Return [X, Y] of the center of cell containing provided text 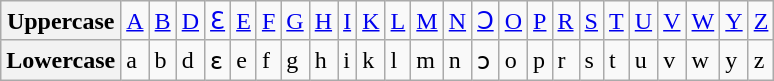
G [295, 21]
d [190, 60]
Ɔ [486, 21]
a [135, 60]
w [703, 60]
R [566, 21]
i [348, 60]
T [616, 21]
F [268, 21]
E [244, 21]
p [540, 60]
ɔ [486, 60]
S [591, 21]
n [457, 60]
f [268, 60]
M [427, 21]
H [323, 21]
Uppercase [61, 21]
V [672, 21]
u [643, 60]
y [734, 60]
m [427, 60]
Y [734, 21]
P [540, 21]
O [513, 21]
ɛ [218, 60]
A [135, 21]
U [643, 21]
r [566, 60]
K [371, 21]
b [162, 60]
Ɛ [218, 21]
g [295, 60]
B [162, 21]
Lowercase [61, 60]
e [244, 60]
z [761, 60]
k [371, 60]
t [616, 60]
s [591, 60]
Z [761, 21]
I [348, 21]
l [398, 60]
h [323, 60]
W [703, 21]
N [457, 21]
o [513, 60]
v [672, 60]
L [398, 21]
D [190, 21]
